Output the [x, y] coordinate of the center of the cell containing the given text.  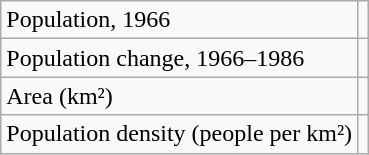
Population density (people per km²) [180, 134]
Area (km²) [180, 96]
Population change, 1966–1986 [180, 58]
Population, 1966 [180, 20]
